Determine the [X, Y] coordinate at the center of the cell enclosing the given text.  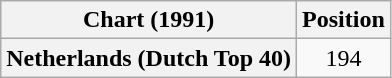
Netherlands (Dutch Top 40) [149, 58]
194 [344, 58]
Position [344, 20]
Chart (1991) [149, 20]
